Search for the cell housing the specified text and yield its (x, y) center coordinate. 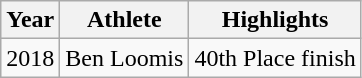
Ben Loomis (124, 58)
Highlights (275, 20)
2018 (30, 58)
Year (30, 20)
40th Place finish (275, 58)
Athlete (124, 20)
